Determine the [x, y] coordinate at the center of the cell enclosing the given text.  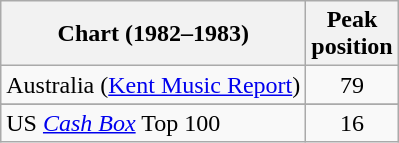
79 [352, 85]
Chart (1982–1983) [154, 34]
16 [352, 123]
US Cash Box Top 100 [154, 123]
Peakposition [352, 34]
Australia (Kent Music Report) [154, 85]
